For the text-containing cell, return its midpoint in (x, y) coordinate format. 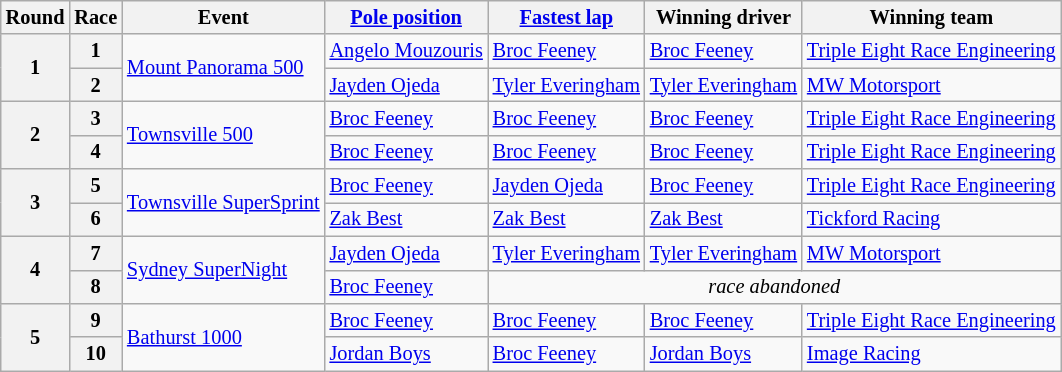
8 (96, 287)
7 (96, 253)
Image Racing (932, 354)
Tickford Racing (932, 219)
race abandoned (774, 287)
Winning driver (724, 17)
Mount Panorama 500 (224, 68)
Bathurst 1000 (224, 336)
Townsville SuperSprint (224, 202)
Townsville 500 (224, 134)
10 (96, 354)
Pole position (406, 17)
Winning team (932, 17)
Angelo Mouzouris (406, 51)
Round (36, 17)
Race (96, 17)
9 (96, 320)
Event (224, 17)
6 (96, 219)
Fastest lap (566, 17)
Sydney SuperNight (224, 270)
